Detect which cell encompasses the target text, then output its [x, y] center coordinate. 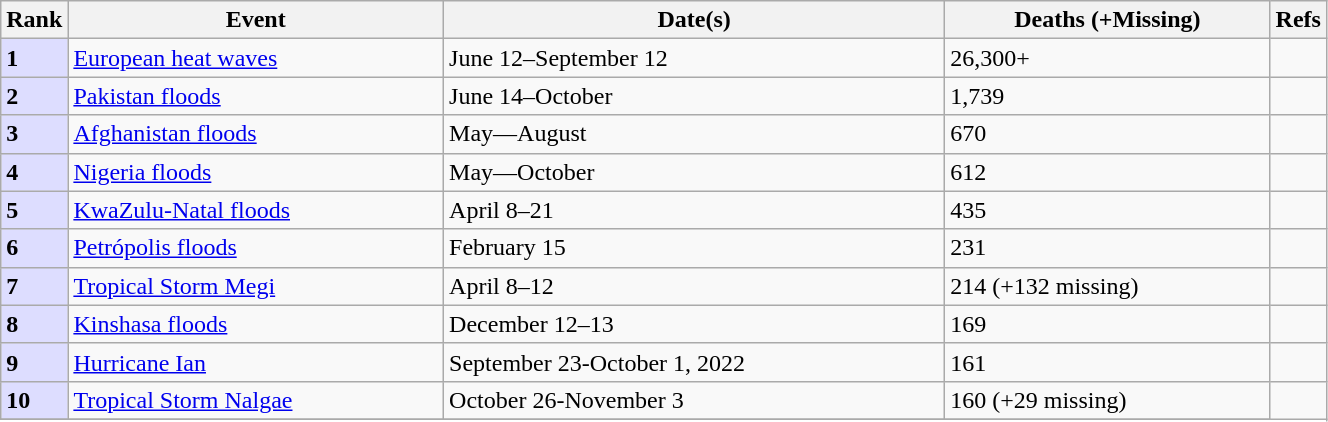
Hurricane Ian [256, 362]
December 12–13 [694, 324]
April 8–21 [694, 210]
10 [34, 400]
1,739 [1108, 96]
KwaZulu-Natal floods [256, 210]
169 [1108, 324]
February 15 [694, 248]
April 8–12 [694, 286]
6 [34, 248]
214 (+132 missing) [1108, 286]
160 (+29 missing) [1108, 400]
26,300+ [1108, 58]
June 12–September 12 [694, 58]
Tropical Storm Nalgae [256, 400]
Pakistan floods [256, 96]
Rank [34, 20]
670 [1108, 134]
October 26-November 3 [694, 400]
Afghanistan floods [256, 134]
May—August [694, 134]
Deaths (+Missing) [1108, 20]
Refs [1298, 20]
Date(s) [694, 20]
European heat waves [256, 58]
Event [256, 20]
2 [34, 96]
5 [34, 210]
Petrópolis floods [256, 248]
September 23-October 1, 2022 [694, 362]
435 [1108, 210]
3 [34, 134]
4 [34, 172]
612 [1108, 172]
9 [34, 362]
Nigeria floods [256, 172]
May—October [694, 172]
7 [34, 286]
8 [34, 324]
231 [1108, 248]
Kinshasa floods [256, 324]
Tropical Storm Megi [256, 286]
June 14–October [694, 96]
161 [1108, 362]
1 [34, 58]
